Determine the (x, y) coordinate at the center of the cell enclosing the given text.  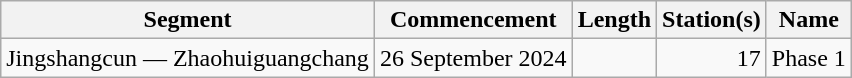
26 September 2024 (473, 58)
Commencement (473, 20)
Segment (188, 20)
17 (712, 58)
Station(s) (712, 20)
Jingshangcun — Zhaohuiguangchang (188, 58)
Name (808, 20)
Phase 1 (808, 58)
Length (614, 20)
